Provide the (X, Y) coordinate of the cell's center where the given text is located.  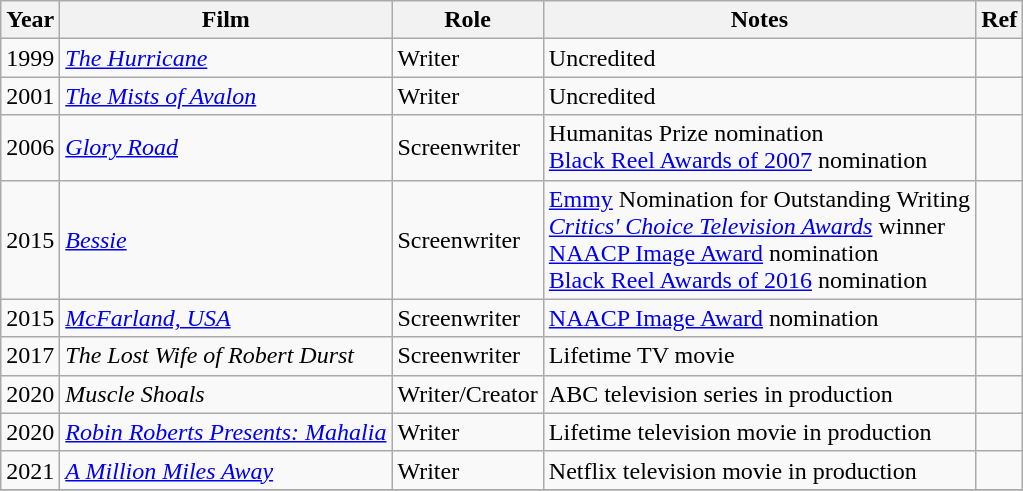
Emmy Nomination for Outstanding Writing Critics' Choice Television Awards winner NAACP Image Award nomination Black Reel Awards of 2016 nomination (759, 240)
Muscle Shoals (226, 394)
2001 (30, 96)
1999 (30, 58)
The Hurricane (226, 58)
2021 (30, 470)
Film (226, 20)
Year (30, 20)
Glory Road (226, 148)
NAACP Image Award nomination (759, 318)
McFarland, USA (226, 318)
ABC television series in production (759, 394)
Robin Roberts Presents: Mahalia (226, 432)
2006 (30, 148)
Ref (1000, 20)
2017 (30, 356)
Humanitas Prize nomination Black Reel Awards of 2007 nomination (759, 148)
Writer/Creator (468, 394)
The Mists of Avalon (226, 96)
Lifetime TV movie (759, 356)
Bessie (226, 240)
A Million Miles Away (226, 470)
Notes (759, 20)
The Lost Wife of Robert Durst (226, 356)
Role (468, 20)
Netflix television movie in production (759, 470)
Lifetime television movie in production (759, 432)
